From the cell containing the given text, extract its center point as [x, y] coordinate. 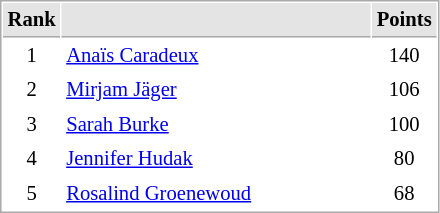
1 [32, 56]
140 [404, 56]
Sarah Burke [216, 124]
Rosalind Groenewoud [216, 194]
100 [404, 124]
5 [32, 194]
4 [32, 158]
Anaïs Caradeux [216, 56]
Points [404, 20]
106 [404, 90]
80 [404, 158]
Jennifer Hudak [216, 158]
3 [32, 124]
Mirjam Jäger [216, 90]
68 [404, 194]
2 [32, 90]
Rank [32, 20]
